Scan for the cell matching the given text and deliver its [X, Y] coordinate at center. 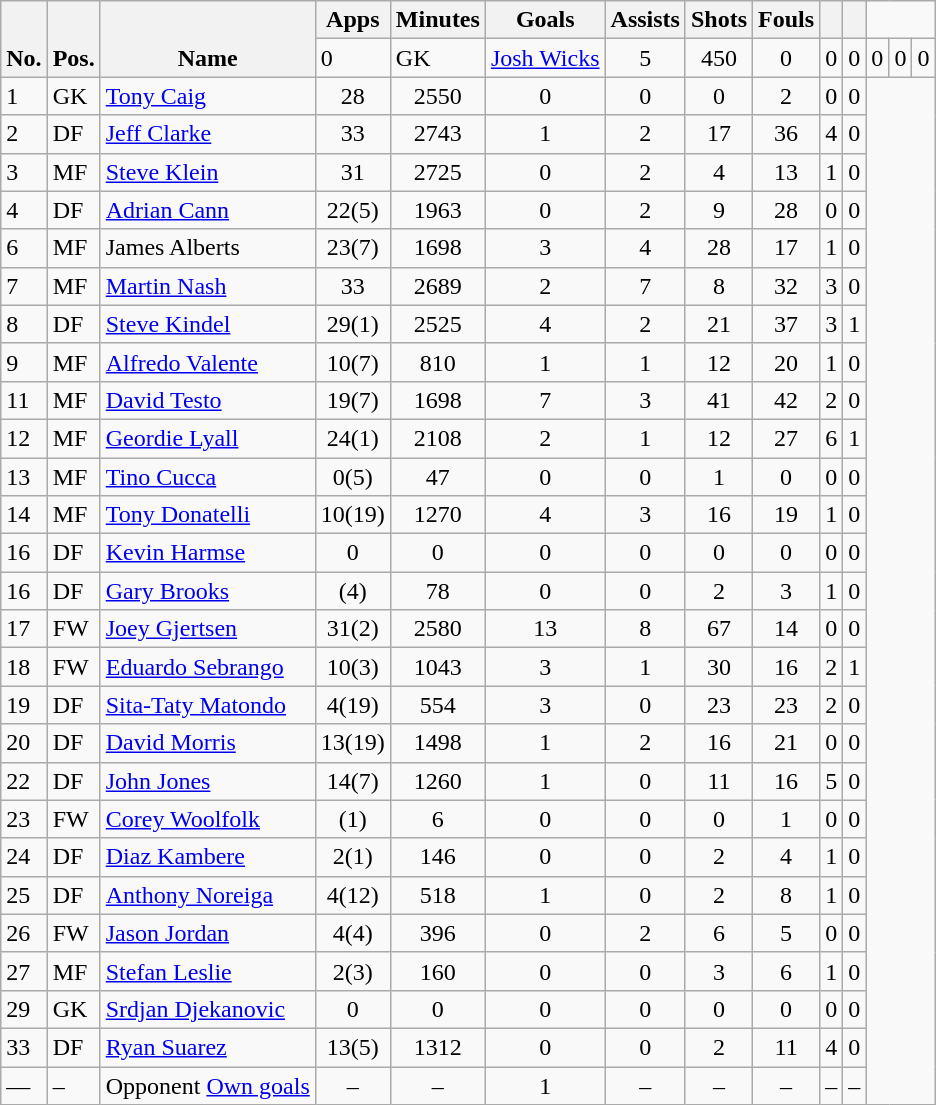
David Morris [208, 743]
Pos. [74, 39]
78 [438, 591]
810 [438, 362]
2(1) [352, 857]
No. [24, 39]
29(1) [352, 324]
James Alberts [208, 248]
Jason Jordan [208, 933]
26 [24, 933]
John Jones [208, 781]
19(7) [352, 400]
36 [786, 134]
47 [438, 477]
2525 [438, 324]
Geordie Lyall [208, 438]
Eduardo Sebrango [208, 667]
Opponent Own goals [208, 1085]
Goals [545, 20]
41 [718, 400]
Corey Woolfolk [208, 819]
Tony Caig [208, 96]
Shots [718, 20]
2(3) [352, 971]
24 [24, 857]
Fouls [786, 20]
4(19) [352, 705]
1312 [438, 1047]
Anthony Noreiga [208, 895]
Kevin Harmse [208, 553]
1963 [438, 210]
31 [352, 172]
2550 [438, 96]
Diaz Kambere [208, 857]
2580 [438, 629]
450 [718, 58]
10(19) [352, 515]
Stefan Leslie [208, 971]
Steve Kindel [208, 324]
Name [208, 39]
0(5) [352, 477]
37 [786, 324]
Assists [645, 20]
13(19) [352, 743]
1260 [438, 781]
30 [718, 667]
67 [718, 629]
Steve Klein [208, 172]
Ryan Suarez [208, 1047]
Srdjan Djekanovic [208, 1009]
22 [24, 781]
2743 [438, 134]
4(12) [352, 895]
14(7) [352, 781]
10(7) [352, 362]
Alfredo Valente [208, 362]
(4) [352, 591]
13(5) [352, 1047]
42 [786, 400]
4(4) [352, 933]
Jeff Clarke [208, 134]
1043 [438, 667]
2725 [438, 172]
Tino Cucca [208, 477]
1270 [438, 515]
Minutes [438, 20]
396 [438, 933]
1498 [438, 743]
10(3) [352, 667]
554 [438, 705]
Gary Brooks [208, 591]
518 [438, 895]
2108 [438, 438]
Martin Nash [208, 286]
David Testo [208, 400]
(1) [352, 819]
2689 [438, 286]
31(2) [352, 629]
18 [24, 667]
Josh Wicks [545, 58]
Apps [352, 20]
Adrian Cann [208, 210]
160 [438, 971]
146 [438, 857]
32 [786, 286]
25 [24, 895]
Tony Donatelli [208, 515]
23(7) [352, 248]
22(5) [352, 210]
— [24, 1085]
29 [24, 1009]
Joey Gjertsen [208, 629]
24(1) [352, 438]
Sita-Taty Matondo [208, 705]
